For the text-containing cell, return its midpoint in [X, Y] coordinate format. 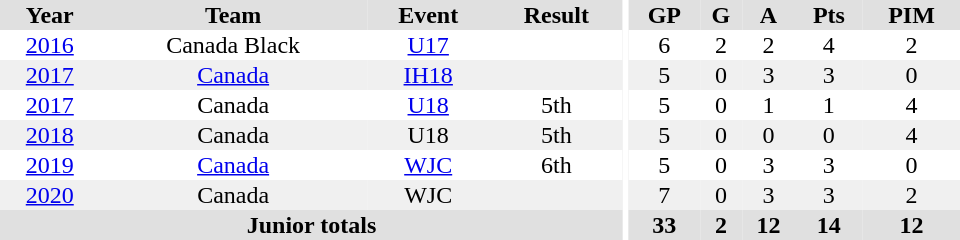
G [721, 15]
2019 [50, 165]
Junior totals [312, 225]
PIM [912, 15]
33 [664, 225]
IH18 [428, 75]
6th [556, 165]
Result [556, 15]
Pts [829, 15]
Team [234, 15]
A [768, 15]
2020 [50, 195]
Event [428, 15]
7 [664, 195]
14 [829, 225]
Year [50, 15]
2018 [50, 135]
U17 [428, 45]
Canada Black [234, 45]
2016 [50, 45]
6 [664, 45]
GP [664, 15]
